Extract the (x, y) coordinate from the center of the cell holding the provided text.  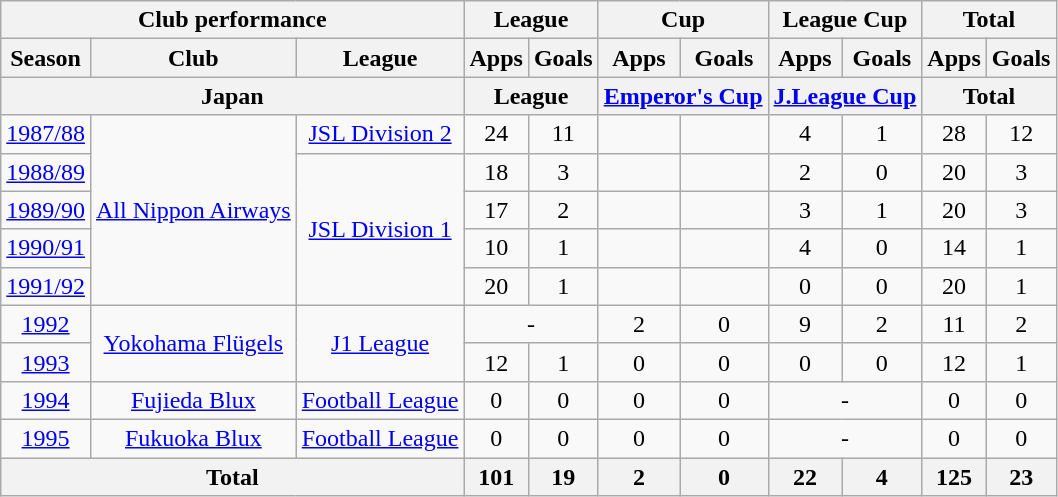
1988/89 (46, 172)
Season (46, 58)
14 (954, 248)
1994 (46, 400)
Club performance (232, 20)
Yokohama Flügels (193, 343)
10 (496, 248)
League Cup (845, 20)
1995 (46, 438)
1993 (46, 362)
1992 (46, 324)
Club (193, 58)
Fukuoka Blux (193, 438)
18 (496, 172)
Fujieda Blux (193, 400)
Emperor's Cup (683, 96)
Japan (232, 96)
JSL Division 1 (380, 229)
J1 League (380, 343)
17 (496, 210)
28 (954, 134)
23 (1021, 477)
9 (805, 324)
1991/92 (46, 286)
1989/90 (46, 210)
101 (496, 477)
All Nippon Airways (193, 210)
1990/91 (46, 248)
JSL Division 2 (380, 134)
24 (496, 134)
Cup (683, 20)
J.League Cup (845, 96)
19 (563, 477)
1987/88 (46, 134)
22 (805, 477)
125 (954, 477)
